Extract the [X, Y] coordinate from the center of the cell holding the provided text.  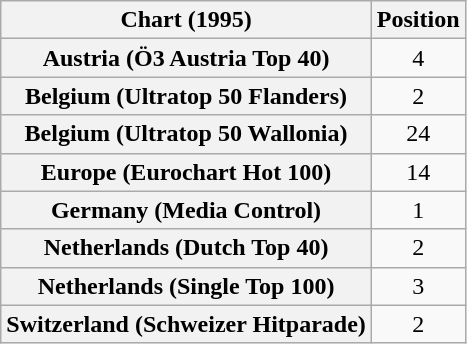
Belgium (Ultratop 50 Flanders) [186, 96]
4 [418, 58]
Netherlands (Single Top 100) [186, 286]
Position [418, 20]
Netherlands (Dutch Top 40) [186, 248]
Switzerland (Schweizer Hitparade) [186, 324]
Austria (Ö3 Austria Top 40) [186, 58]
Germany (Media Control) [186, 210]
Europe (Eurochart Hot 100) [186, 172]
14 [418, 172]
Belgium (Ultratop 50 Wallonia) [186, 134]
Chart (1995) [186, 20]
24 [418, 134]
1 [418, 210]
3 [418, 286]
